Locate the cell with the specified text and output its [X, Y] center coordinate. 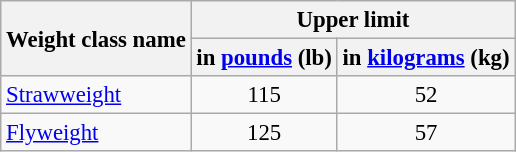
57 [426, 133]
Strawweight [96, 95]
Upper limit [353, 20]
Flyweight [96, 133]
52 [426, 95]
in pounds (lb) [264, 58]
in kilograms (kg) [426, 58]
Weight class name [96, 38]
125 [264, 133]
115 [264, 95]
